Return [x, y] of the center of cell containing provided text 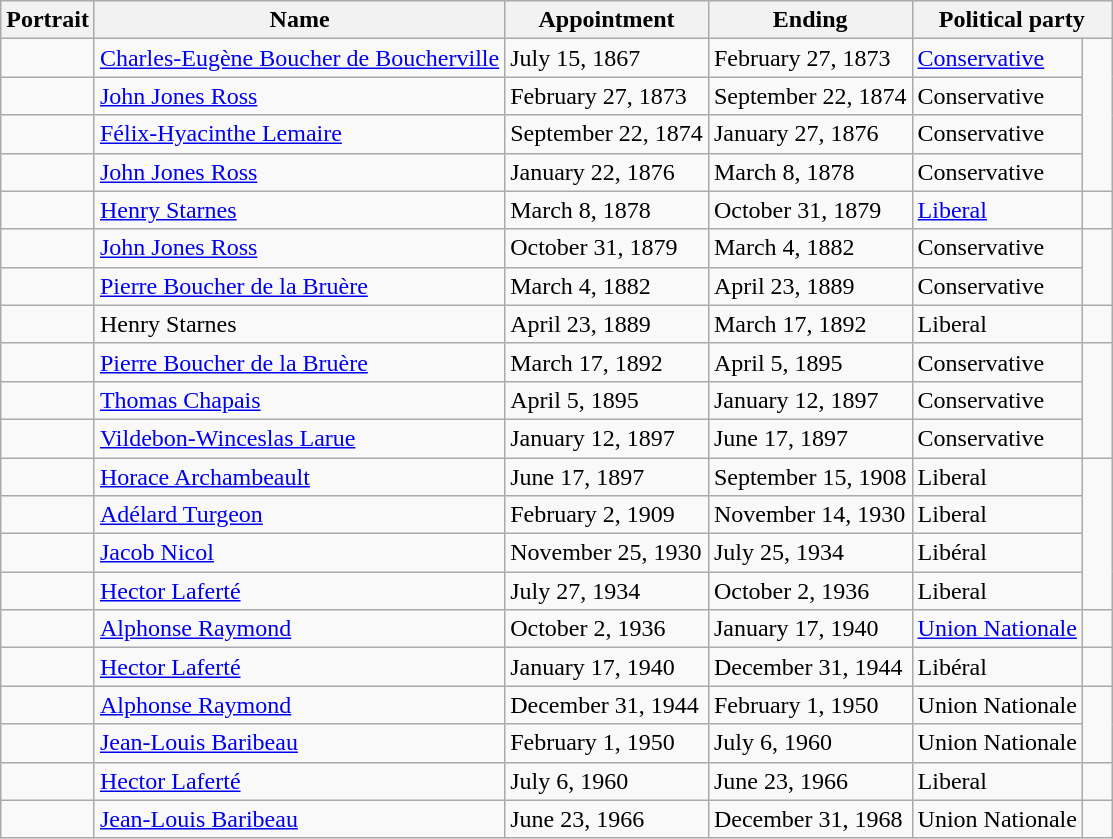
Thomas Chapais [299, 400]
Jacob Nicol [299, 553]
November 14, 1930 [810, 515]
Horace Archambeault [299, 477]
December 31, 1968 [810, 819]
Vildebon-Winceslas Larue [299, 438]
Charles-Eugène Boucher de Boucherville [299, 58]
February 2, 1909 [607, 515]
November 25, 1930 [607, 553]
Adélard Turgeon [299, 515]
January 22, 1876 [607, 172]
Political party [1012, 20]
Appointment [607, 20]
Name [299, 20]
July 25, 1934 [810, 553]
September 15, 1908 [810, 477]
Félix-Hyacinthe Lemaire [299, 134]
Ending [810, 20]
January 27, 1876 [810, 134]
July 27, 1934 [607, 591]
July 15, 1867 [607, 58]
Portrait [48, 20]
